Find where the given text appears and provide that cell's center as [x, y] coordinate. 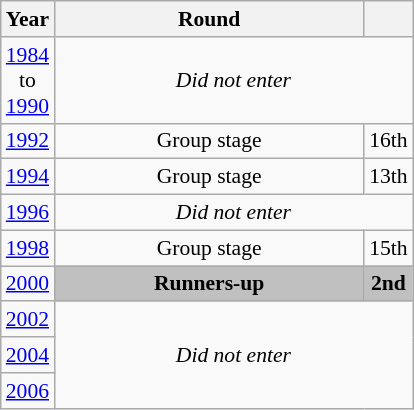
13th [388, 177]
1992 [28, 141]
2000 [28, 284]
Runners-up [209, 284]
1984to1990 [28, 80]
2006 [28, 391]
1996 [28, 213]
Round [209, 19]
15th [388, 248]
1998 [28, 248]
Year [28, 19]
16th [388, 141]
1994 [28, 177]
2002 [28, 320]
2004 [28, 355]
2nd [388, 284]
